Locate the cell with the specified text and output its [X, Y] center coordinate. 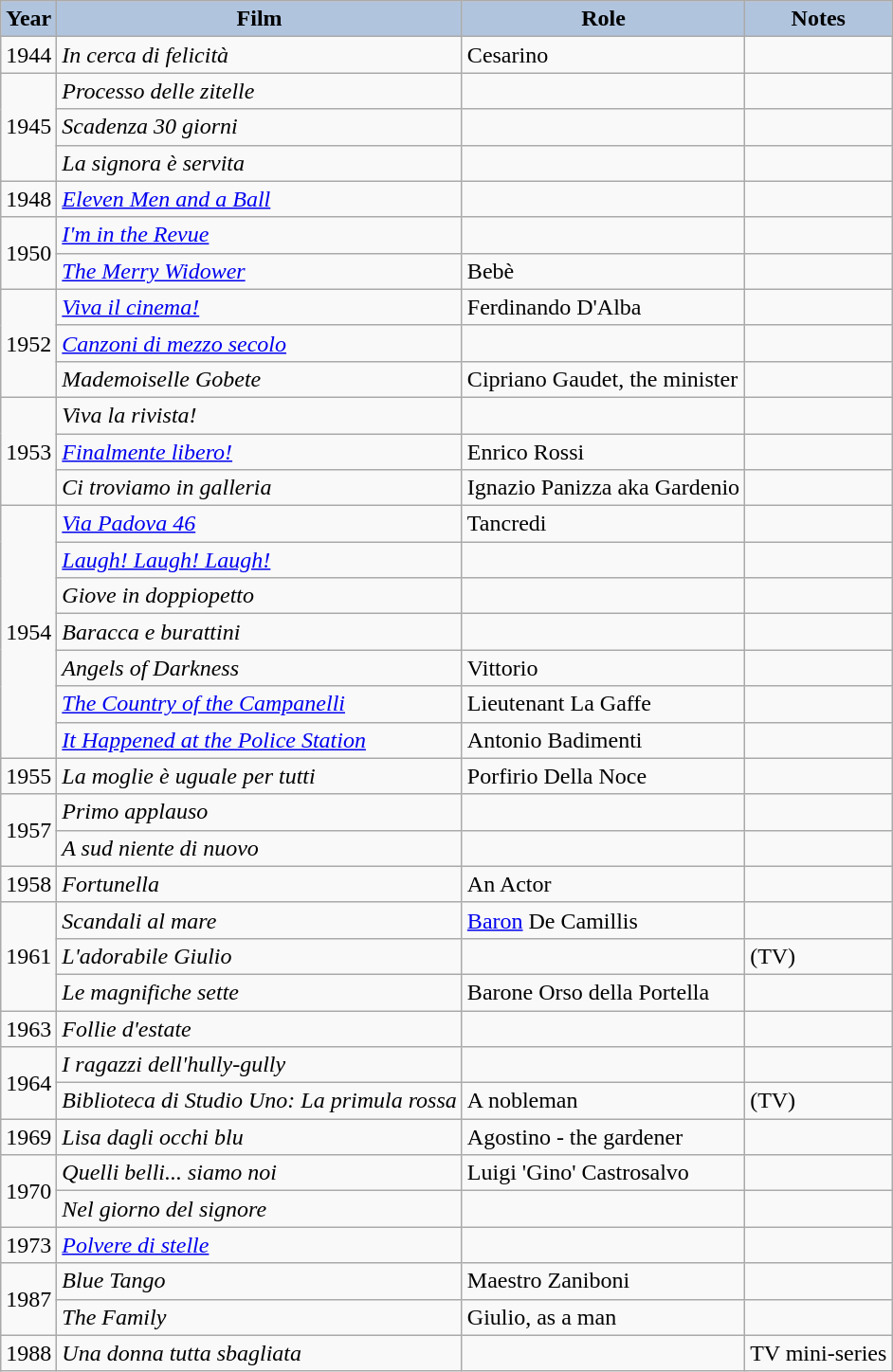
1945 [28, 127]
I ragazzi dell'hully-gully [260, 1065]
1987 [28, 1299]
Porfirio Della Noce [603, 776]
1963 [28, 1028]
La moglie è uguale per tutti [260, 776]
Lisa dagli occhi blu [260, 1137]
Blue Tango [260, 1281]
The Country of the Campanelli [260, 704]
1958 [28, 884]
A nobleman [603, 1101]
Tancredi [603, 524]
Vittorio [603, 668]
The Family [260, 1317]
Scadenza 30 giorni [260, 127]
Lieutenant La Gaffe [603, 704]
Polvere di stelle [260, 1245]
TV mini-series [819, 1353]
Finalmente libero! [260, 452]
1969 [28, 1137]
Mademoiselle Gobete [260, 379]
Bebè [603, 271]
Film [260, 19]
1961 [28, 956]
1970 [28, 1191]
Fortunella [260, 884]
Viva la rivista! [260, 415]
In cerca di felicità [260, 55]
Enrico Rossi [603, 452]
Role [603, 19]
Scandali al mare [260, 920]
I'm in the Revue [260, 235]
Follie d'estate [260, 1028]
Giove in doppiopetto [260, 596]
The Merry Widower [260, 271]
Barone Orso della Portella [603, 992]
Primo applauso [260, 812]
Via Padova 46 [260, 524]
Laugh! Laugh! Laugh! [260, 560]
Giulio, as a man [603, 1317]
Biblioteca di Studio Uno: La primula rossa [260, 1101]
1954 [28, 632]
Maestro Zaniboni [603, 1281]
1944 [28, 55]
1988 [28, 1353]
Le magnifiche sette [260, 992]
Angels of Darkness [260, 668]
Canzoni di mezzo secolo [260, 343]
Processo delle zitelle [260, 91]
1953 [28, 451]
La signora è servita [260, 163]
Eleven Men and a Ball [260, 199]
It Happened at the Police Station [260, 740]
Notes [819, 19]
1948 [28, 199]
Nel giorno del signore [260, 1209]
1955 [28, 776]
1973 [28, 1245]
Cipriano Gaudet, the minister [603, 379]
An Actor [603, 884]
L'adorabile Giulio [260, 956]
Baron De Camillis [603, 920]
1964 [28, 1083]
1950 [28, 253]
Ferdinando D'Alba [603, 307]
Ignazio Panizza aka Gardenio [603, 488]
Quelli belli... siamo noi [260, 1173]
Agostino - the gardener [603, 1137]
Ci troviamo in galleria [260, 488]
Year [28, 19]
Una donna tutta sbagliata [260, 1353]
1952 [28, 343]
Baracca e burattini [260, 632]
1957 [28, 830]
A sud niente di nuovo [260, 848]
Viva il cinema! [260, 307]
Antonio Badimenti [603, 740]
Luigi 'Gino' Castrosalvo [603, 1173]
Cesarino [603, 55]
